Scan for the cell matching the given text and deliver its (x, y) coordinate at center. 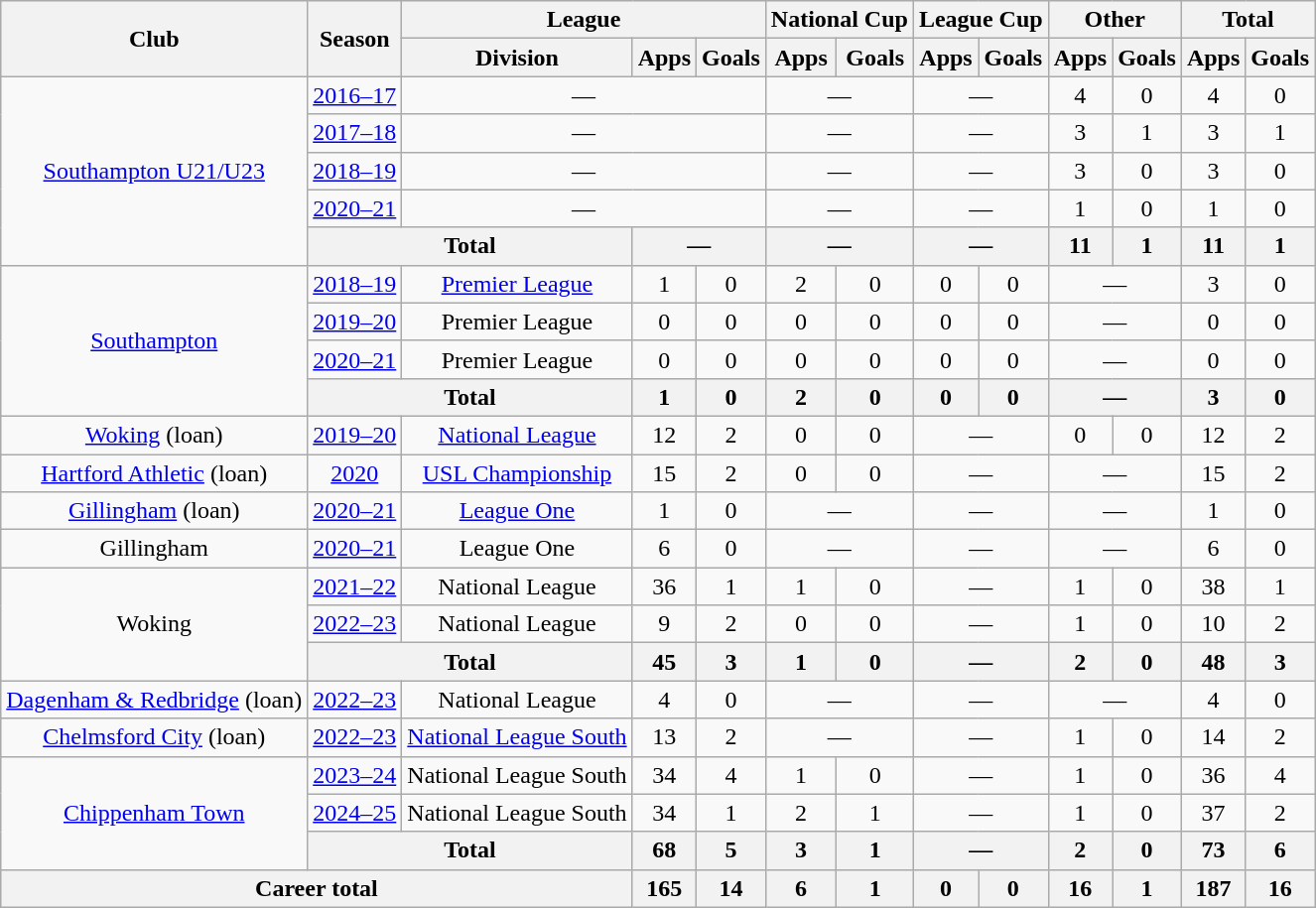
5 (731, 850)
13 (664, 737)
League Cup (981, 20)
165 (664, 888)
Chelmsford City (loan) (155, 737)
68 (664, 850)
2017–18 (355, 133)
9 (664, 624)
2020 (355, 473)
Southampton U21/U23 (155, 171)
73 (1213, 850)
Other (1115, 20)
37 (1213, 813)
Division (517, 58)
Career total (317, 888)
USL Championship (517, 473)
Gillingham (155, 549)
10 (1213, 624)
187 (1213, 888)
45 (664, 662)
2021–22 (355, 586)
2024–25 (355, 813)
National Cup (840, 20)
Southampton (155, 340)
2016–17 (355, 95)
Club (155, 39)
Woking (loan) (155, 435)
Hartford Athletic (loan) (155, 473)
Season (355, 39)
38 (1213, 586)
Gillingham (loan) (155, 511)
48 (1213, 662)
League (584, 20)
Dagenham & Redbridge (loan) (155, 700)
2023–24 (355, 775)
Chippenham Town (155, 813)
Woking (155, 624)
